Capture the cell that displays the provided text and extract its [X, Y] central coordinate. 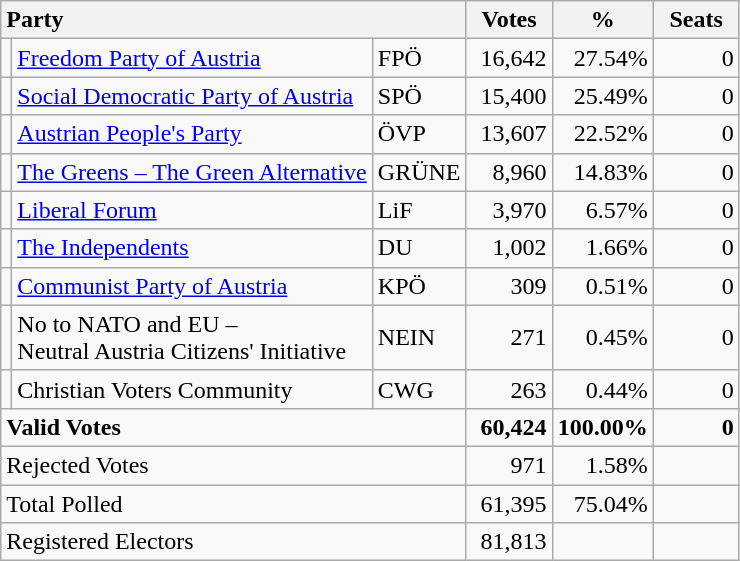
309 [509, 286]
27.54% [602, 58]
Freedom Party of Austria [192, 58]
15,400 [509, 96]
Total Polled [234, 503]
LiF [419, 210]
Seats [696, 20]
75.04% [602, 503]
14.83% [602, 172]
% [602, 20]
971 [509, 465]
81,813 [509, 542]
KPÖ [419, 286]
0.45% [602, 338]
1.66% [602, 248]
3,970 [509, 210]
FPÖ [419, 58]
6.57% [602, 210]
Votes [509, 20]
22.52% [602, 134]
GRÜNE [419, 172]
8,960 [509, 172]
NEIN [419, 338]
0.44% [602, 389]
The Independents [192, 248]
The Greens – The Green Alternative [192, 172]
13,607 [509, 134]
271 [509, 338]
SPÖ [419, 96]
ÖVP [419, 134]
263 [509, 389]
61,395 [509, 503]
CWG [419, 389]
Liberal Forum [192, 210]
Registered Electors [234, 542]
16,642 [509, 58]
Social Democratic Party of Austria [192, 96]
60,424 [509, 427]
Rejected Votes [234, 465]
100.00% [602, 427]
DU [419, 248]
Christian Voters Community [192, 389]
1,002 [509, 248]
25.49% [602, 96]
Communist Party of Austria [192, 286]
Party [234, 20]
0.51% [602, 286]
Austrian People's Party [192, 134]
No to NATO and EU –Neutral Austria Citizens' Initiative [192, 338]
1.58% [602, 465]
Valid Votes [234, 427]
